Locate the cell with the specified text and output its [x, y] center coordinate. 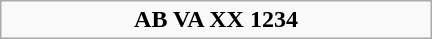
AB VA XX 1234 [216, 20]
